Identify which cell holds the provided text, then report its (X, Y) central coordinate. 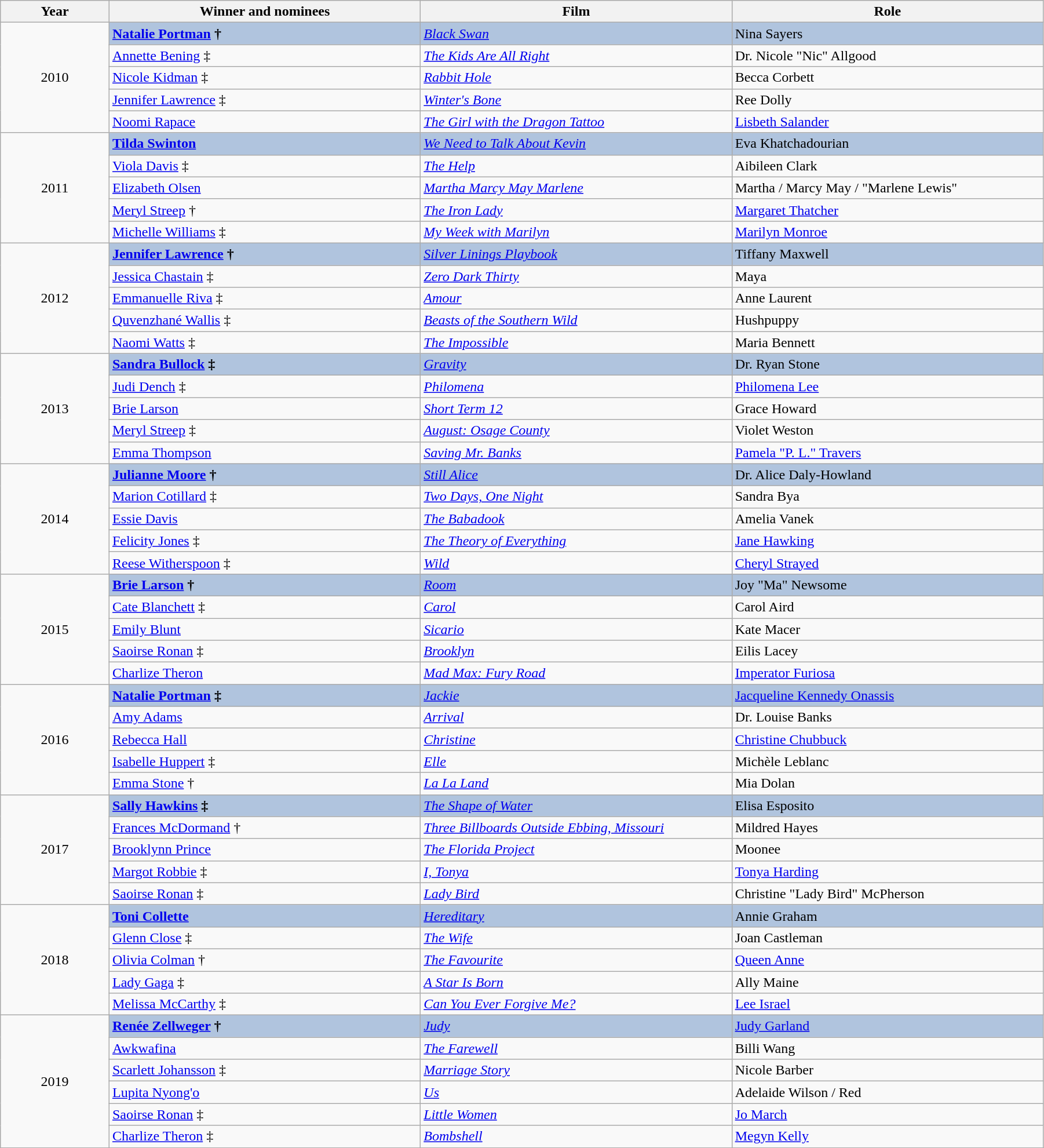
Glenn Close ‡ (264, 938)
Brooklynn Prince (264, 850)
Violet Weston (888, 431)
Mildred Hayes (888, 828)
Silver Linings Playbook (576, 254)
Emmanuelle Riva ‡ (264, 298)
Short Term 12 (576, 409)
Essie Davis (264, 519)
Meryl Streep † (264, 210)
Two Days, One Night (576, 497)
The Girl with the Dragon Tattoo (576, 122)
Aibileen Clark (888, 166)
Amy Adams (264, 717)
Margaret Thatcher (888, 210)
Michelle Williams ‡ (264, 232)
Nina Sayers (888, 34)
Olivia Colman † (264, 960)
Scarlett Johansson ‡ (264, 1070)
Toni Collette (264, 916)
Brie Larson (264, 409)
The Farewell (576, 1048)
Maria Bennett (888, 342)
The Shape of Water (576, 806)
Maya (888, 276)
Martha / Marcy May / "Marlene Lewis" (888, 188)
Emily Blunt (264, 629)
Lupita Nyong'o (264, 1092)
Gravity (576, 365)
Charlize Theron ‡ (264, 1136)
The Iron Lady (576, 210)
Carol Aird (888, 607)
Megyn Kelly (888, 1136)
Queen Anne (888, 960)
Us (576, 1092)
Dr. Nicole "Nic" Allgood (888, 56)
Joan Castleman (888, 938)
Elisa Esposito (888, 806)
Anne Laurent (888, 298)
Mia Dolan (888, 783)
2019 (55, 1081)
Nicole Barber (888, 1070)
Lady Gaga ‡ (264, 982)
Imperator Furiosa (888, 673)
Ree Dolly (888, 100)
Tiffany Maxwell (888, 254)
Jennifer Lawrence † (264, 254)
Annie Graham (888, 916)
Black Swan (576, 34)
Arrival (576, 717)
Grace Howard (888, 409)
2013 (55, 409)
Philomena (576, 387)
Little Women (576, 1114)
We Need to Talk About Kevin (576, 144)
Jo March (888, 1114)
Rebecca Hall (264, 739)
Tonya Harding (888, 872)
Winner and nominees (264, 12)
Zero Dark Thirty (576, 276)
The Theory of Everything (576, 541)
Eilis Lacey (888, 651)
Judy (576, 1026)
Rabbit Hole (576, 78)
Wild (576, 563)
Mad Max: Fury Road (576, 673)
Becca Corbett (888, 78)
2014 (55, 519)
Hushpuppy (888, 320)
2016 (55, 739)
2010 (55, 78)
The Florida Project (576, 850)
Moonee (888, 850)
Cheryl Strayed (888, 563)
The Help (576, 166)
Marriage Story (576, 1070)
Joy "Ma" Newsome (888, 585)
Meryl Streep ‡ (264, 431)
Jacqueline Kennedy Onassis (888, 695)
Adelaide Wilson / Red (888, 1092)
Quvenzhané Wallis ‡ (264, 320)
My Week with Marilyn (576, 232)
Pamela "P. L." Travers (888, 453)
Hereditary (576, 916)
2017 (55, 850)
A Star Is Born (576, 982)
2018 (55, 960)
Awkwafina (264, 1048)
Beasts of the Southern Wild (576, 320)
Emma Stone † (264, 783)
Natalie Portman ‡ (264, 695)
Martha Marcy May Marlene (576, 188)
The Kids Are All Right (576, 56)
Elizabeth Olsen (264, 188)
I, Tonya (576, 872)
Natalie Portman † (264, 34)
Amelia Vanek (888, 519)
Judy Garland (888, 1026)
Charlize Theron (264, 673)
Julianne Moore † (264, 475)
Marilyn Monroe (888, 232)
The Favourite (576, 960)
Elle (576, 761)
Jackie (576, 695)
Lady Bird (576, 894)
Year (55, 12)
Margot Robbie ‡ (264, 872)
August: Osage County (576, 431)
Reese Witherspoon ‡ (264, 563)
Carol (576, 607)
Brie Larson † (264, 585)
Judi Dench ‡ (264, 387)
Dr. Louise Banks (888, 717)
Room (576, 585)
Lee Israel (888, 1004)
Film (576, 12)
Cate Blanchett ‡ (264, 607)
Frances McDormand † (264, 828)
Eva Khatchadourian (888, 144)
Role (888, 12)
Sandra Bya (888, 497)
The Impossible (576, 342)
Philomena Lee (888, 387)
Nicole Kidman ‡ (264, 78)
Felicity Jones ‡ (264, 541)
The Babadook (576, 519)
Three Billboards Outside Ebbing, Missouri (576, 828)
2012 (55, 298)
Ally Maine (888, 982)
Brooklyn (576, 651)
Melissa McCarthy ‡ (264, 1004)
Sicario (576, 629)
Naomi Watts ‡ (264, 342)
Winter's Bone (576, 100)
La La Land (576, 783)
Lisbeth Salander (888, 122)
Sandra Bullock ‡ (264, 365)
Christine "Lady Bird" McPherson (888, 894)
Renée Zellweger † (264, 1026)
Viola Davis ‡ (264, 166)
Jessica Chastain ‡ (264, 276)
Noomi Rapace (264, 122)
Amour (576, 298)
Annette Bening ‡ (264, 56)
Michèle Leblanc (888, 761)
Bombshell (576, 1136)
Marion Cotillard ‡ (264, 497)
Still Alice (576, 475)
Emma Thompson (264, 453)
2015 (55, 629)
Christine (576, 739)
Saving Mr. Banks (576, 453)
Jane Hawking (888, 541)
Jennifer Lawrence ‡ (264, 100)
2011 (55, 188)
The Wife (576, 938)
Kate Macer (888, 629)
Dr. Ryan Stone (888, 365)
Can You Ever Forgive Me? (576, 1004)
Dr. Alice Daly-Howland (888, 475)
Sally Hawkins ‡ (264, 806)
Tilda Swinton (264, 144)
Isabelle Huppert ‡ (264, 761)
Billi Wang (888, 1048)
Christine Chubbuck (888, 739)
